Return the (X, Y) coordinate for the center point of the cell that contains the specified text.  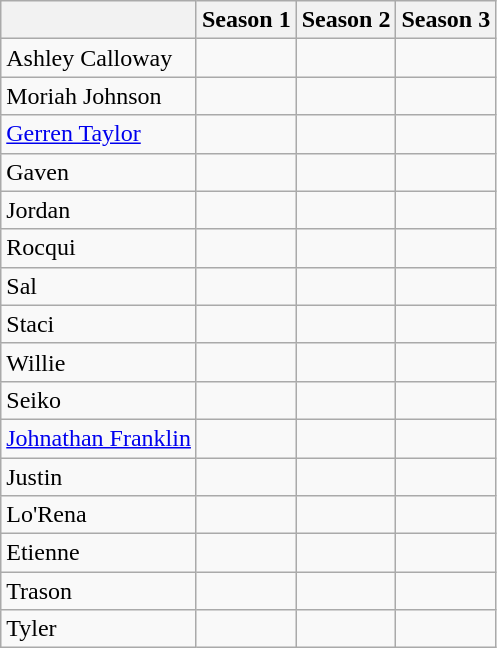
Sal (99, 286)
Tyler (99, 629)
Etienne (99, 553)
Staci (99, 324)
Jordan (99, 210)
Season 3 (446, 20)
Moriah Johnson (99, 96)
Season 2 (346, 20)
Gerren Taylor (99, 134)
Season 1 (246, 20)
Willie (99, 362)
Seiko (99, 400)
Rocqui (99, 248)
Gaven (99, 172)
Johnathan Franklin (99, 438)
Lo'Rena (99, 515)
Justin (99, 477)
Trason (99, 591)
Ashley Calloway (99, 58)
